Determine the [X, Y] coordinate at the center of the cell enclosing the given text.  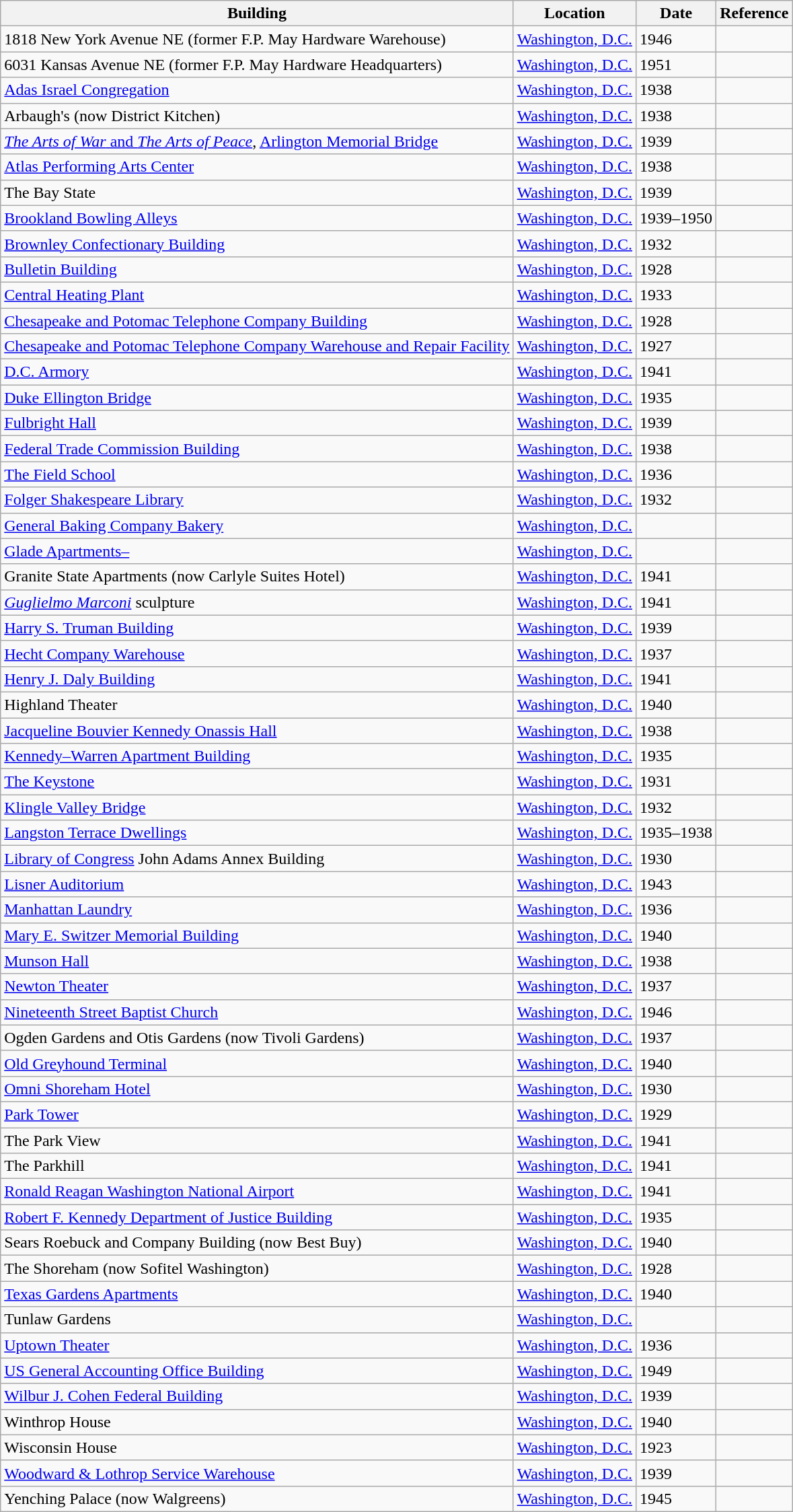
Building [257, 13]
Glade Apartments– [257, 551]
The Keystone [257, 782]
Library of Congress John Adams Annex Building [257, 859]
The Park View [257, 1141]
Munson Hall [257, 961]
1935–1938 [677, 833]
The Bay State [257, 192]
The Field School [257, 474]
Hecht Company Warehouse [257, 653]
Duke Ellington Bridge [257, 398]
Manhattan Laundry [257, 910]
Bulletin Building [257, 269]
Folger Shakespeare Library [257, 500]
Brownley Confectionary Building [257, 244]
Ronald Reagan Washington National Airport [257, 1192]
Texas Gardens Apartments [257, 1294]
Arbaugh's (now District Kitchen) [257, 116]
General Baking Company Bakery [257, 526]
Highland Theater [257, 705]
US General Accounting Office Building [257, 1371]
Central Heating Plant [257, 295]
Guglielmo Marconi sculpture [257, 602]
Fulbright Hall [257, 423]
Robert F. Kennedy Department of Justice Building [257, 1217]
Chesapeake and Potomac Telephone Company Warehouse and Repair Facility [257, 347]
Winthrop House [257, 1422]
Location [574, 13]
Adas Israel Congregation [257, 90]
1927 [677, 347]
Langston Terrace Dwellings [257, 833]
Ogden Gardens and Otis Gardens (now Tivoli Gardens) [257, 1038]
Yenching Palace (now Walgreens) [257, 1499]
Woodward & Lothrop Service Warehouse [257, 1473]
The Shoreham (now Sofitel Washington) [257, 1268]
1933 [677, 295]
Brookland Bowling Alleys [257, 218]
1939–1950 [677, 218]
1945 [677, 1499]
Chesapeake and Potomac Telephone Company Building [257, 321]
The Parkhill [257, 1166]
Lisner Auditorium [257, 884]
1951 [677, 65]
Atlas Performing Arts Center [257, 167]
Jacqueline Bouvier Kennedy Onassis Hall [257, 730]
Park Tower [257, 1114]
Reference [755, 13]
Omni Shoreham Hotel [257, 1089]
6031 Kansas Avenue NE (former F.P. May Hardware Headquarters) [257, 65]
Klingle Valley Bridge [257, 807]
1929 [677, 1114]
Henry J. Daly Building [257, 679]
D.C. Armory [257, 372]
Wilbur J. Cohen Federal Building [257, 1396]
Sears Roebuck and Company Building (now Best Buy) [257, 1243]
Harry S. Truman Building [257, 628]
Old Greyhound Terminal [257, 1063]
1943 [677, 884]
Newton Theater [257, 986]
Granite State Apartments (now Carlyle Suites Hotel) [257, 577]
Nineteenth Street Baptist Church [257, 1012]
1931 [677, 782]
The Arts of War and The Arts of Peace, Arlington Memorial Bridge [257, 141]
1818 New York Avenue NE (former F.P. May Hardware Warehouse) [257, 39]
1923 [677, 1447]
Federal Trade Commission Building [257, 449]
1949 [677, 1371]
Kennedy–Warren Apartment Building [257, 756]
Date [677, 13]
Wisconsin House [257, 1447]
Uptown Theater [257, 1345]
Mary E. Switzer Memorial Building [257, 935]
Tunlaw Gardens [257, 1320]
